Scan for the cell matching the given text and deliver its (X, Y) coordinate at center. 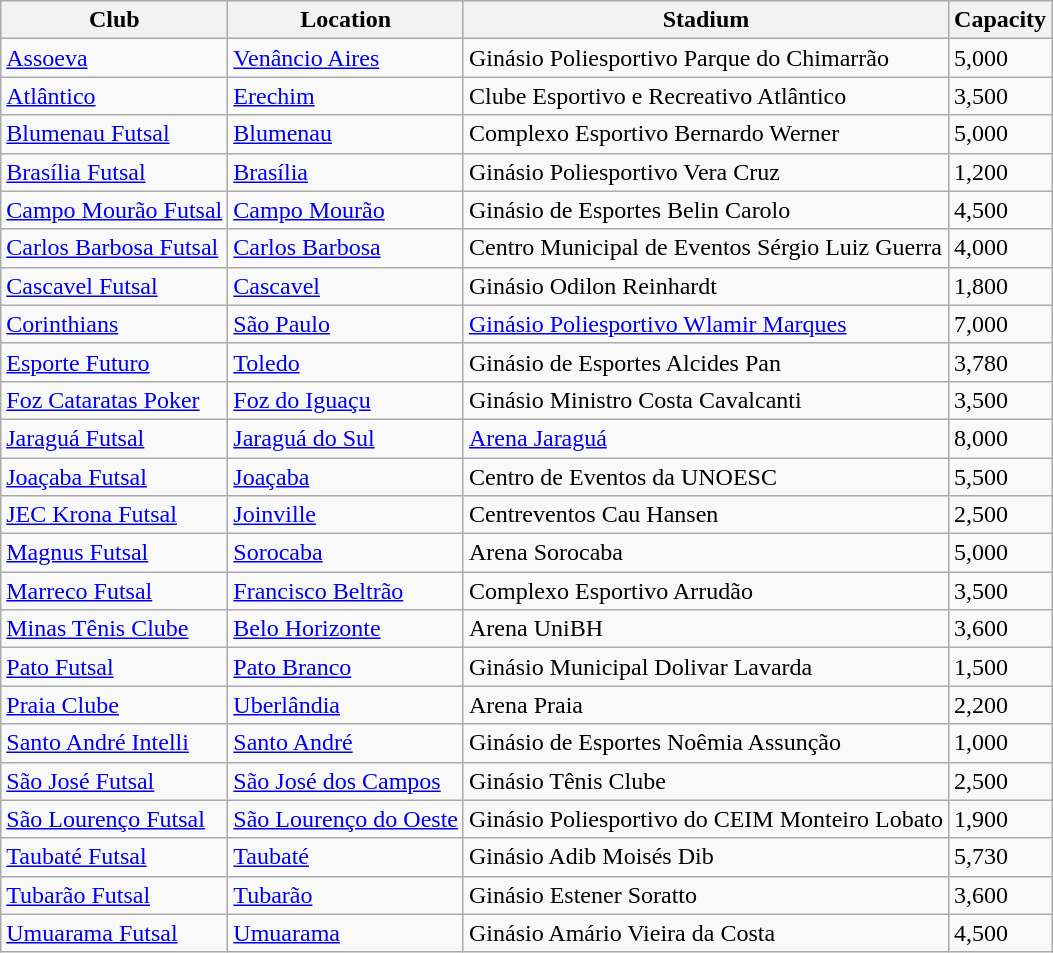
Capacity (1000, 20)
8,000 (1000, 438)
Brasília (346, 172)
Taubaté Futsal (114, 857)
Esporte Futuro (114, 362)
Centreventos Cau Hansen (706, 515)
Praia Clube (114, 705)
Umuarama (346, 933)
Arena UniBH (706, 629)
Assoeva (114, 58)
Magnus Futsal (114, 553)
Ginásio Odilon Reinhardt (706, 286)
São Lourenço Futsal (114, 819)
Joaçaba (346, 477)
Ginásio Adib Moisés Dib (706, 857)
Erechim (346, 96)
Ginásio Poliesportivo Parque do Chimarrão (706, 58)
Corinthians (114, 324)
Ginásio Municipal Dolivar Lavarda (706, 667)
Brasília Futsal (114, 172)
Uberlândia (346, 705)
Ginásio Poliesportivo do CEIM Monteiro Lobato (706, 819)
Ginásio Estener Soratto (706, 895)
Santo André Intelli (114, 743)
Pato Branco (346, 667)
Cascavel (346, 286)
São Paulo (346, 324)
Arena Praia (706, 705)
Complexo Esportivo Bernardo Werner (706, 134)
Santo André (346, 743)
Jaraguá Futsal (114, 438)
Blumenau (346, 134)
Campo Mourão (346, 210)
Toledo (346, 362)
Foz Cataratas Poker (114, 400)
1,200 (1000, 172)
Arena Jaraguá (706, 438)
Cascavel Futsal (114, 286)
Blumenau Futsal (114, 134)
5,500 (1000, 477)
São José dos Campos (346, 781)
Venâncio Aires (346, 58)
Location (346, 20)
2,200 (1000, 705)
1,000 (1000, 743)
Francisco Beltrão (346, 591)
Ginásio Tênis Clube (706, 781)
Pato Futsal (114, 667)
Ginásio Ministro Costa Cavalcanti (706, 400)
7,000 (1000, 324)
Ginásio Poliesportivo Vera Cruz (706, 172)
Jaraguá do Sul (346, 438)
Tubarão (346, 895)
Umuarama Futsal (114, 933)
São José Futsal (114, 781)
Carlos Barbosa Futsal (114, 248)
Ginásio Amário Vieira da Costa (706, 933)
Stadium (706, 20)
Foz do Iguaçu (346, 400)
5,730 (1000, 857)
Arena Sorocaba (706, 553)
Atlântico (114, 96)
Marreco Futsal (114, 591)
Sorocaba (346, 553)
Ginásio Poliesportivo Wlamir Marques (706, 324)
Minas Tênis Clube (114, 629)
JEC Krona Futsal (114, 515)
4,000 (1000, 248)
Joinville (346, 515)
Ginásio de Esportes Alcides Pan (706, 362)
Joaçaba Futsal (114, 477)
Club (114, 20)
Centro de Eventos da UNOESC (706, 477)
1,500 (1000, 667)
Belo Horizonte (346, 629)
Campo Mourão Futsal (114, 210)
3,780 (1000, 362)
Centro Municipal de Eventos Sérgio Luiz Guerra (706, 248)
Tubarão Futsal (114, 895)
Taubaté (346, 857)
Ginásio de Esportes Noêmia Assunção (706, 743)
São Lourenço do Oeste (346, 819)
1,900 (1000, 819)
Carlos Barbosa (346, 248)
Ginásio de Esportes Belin Carolo (706, 210)
Clube Esportivo e Recreativo Atlântico (706, 96)
1,800 (1000, 286)
Complexo Esportivo Arrudão (706, 591)
